Detect which cell encompasses the target text, then output its [x, y] center coordinate. 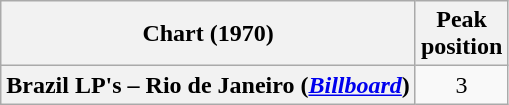
Chart (1970) [208, 34]
Brazil LP's – Rio de Janeiro (Billboard) [208, 85]
3 [461, 85]
Peakposition [461, 34]
